Determine the (X, Y) coordinate at the center of the cell enclosing the given text.  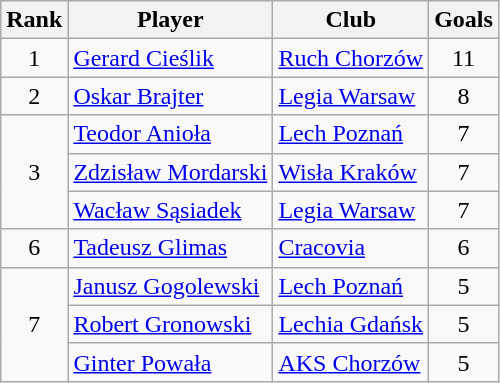
Tadeusz Glimas (170, 248)
Wisła Kraków (351, 172)
Club (351, 20)
Zdzisław Mordarski (170, 172)
Wacław Sąsiadek (170, 210)
3 (34, 172)
8 (464, 96)
Ruch Chorzów (351, 58)
Cracovia (351, 248)
Goals (464, 20)
Janusz Gogolewski (170, 286)
11 (464, 58)
Rank (34, 20)
Lechia Gdańsk (351, 324)
2 (34, 96)
1 (34, 58)
Ginter Powała (170, 362)
Gerard Cieślik (170, 58)
Player (170, 20)
Oskar Brajter (170, 96)
Robert Gronowski (170, 324)
Teodor Anioła (170, 134)
AKS Chorzów (351, 362)
